For the text-containing cell, return its midpoint in (X, Y) coordinate format. 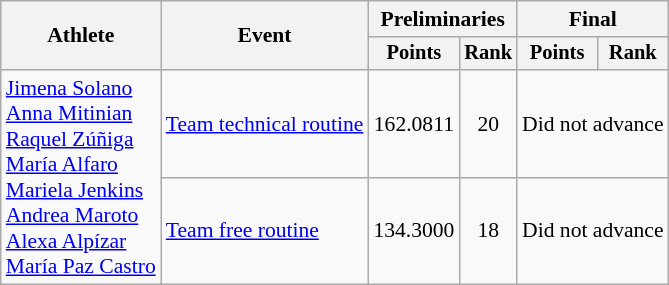
162.0811 (414, 124)
Event (265, 36)
Preliminaries (442, 19)
134.3000 (414, 232)
Jimena Solano Anna Mitinian Raquel Zúñiga María Alfaro Mariela Jenkins Andrea Maroto Alexa Alpízar María Paz Castro (81, 177)
Final (593, 19)
20 (488, 124)
Team technical routine (265, 124)
Athlete (81, 36)
18 (488, 232)
Team free routine (265, 232)
